Return (X, Y) of the center of cell containing provided text 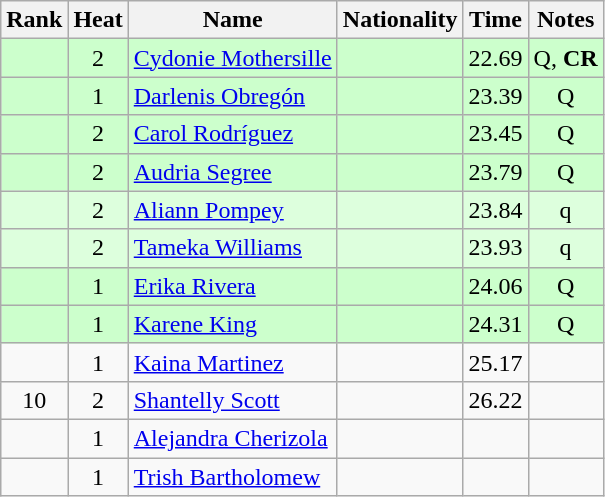
Darlenis Obregón (232, 96)
Alejandra Cherizola (232, 438)
Erika Rivera (232, 286)
Rank (34, 20)
Karene King (232, 324)
25.17 (496, 362)
23.84 (496, 210)
Kaina Martinez (232, 362)
24.31 (496, 324)
24.06 (496, 286)
Aliann Pompey (232, 210)
Carol Rodríguez (232, 134)
23.79 (496, 172)
26.22 (496, 400)
Cydonie Mothersille (232, 58)
22.69 (496, 58)
Name (232, 20)
Heat (98, 20)
Nationality (400, 20)
Shantelly Scott (232, 400)
Time (496, 20)
Trish Bartholomew (232, 477)
Tameka Williams (232, 248)
23.45 (496, 134)
Audria Segree (232, 172)
Notes (566, 20)
Q, CR (566, 58)
10 (34, 400)
23.39 (496, 96)
23.93 (496, 248)
